Pinpoint the cell where the given text exists, returning its (x, y) midpoint coordinate. 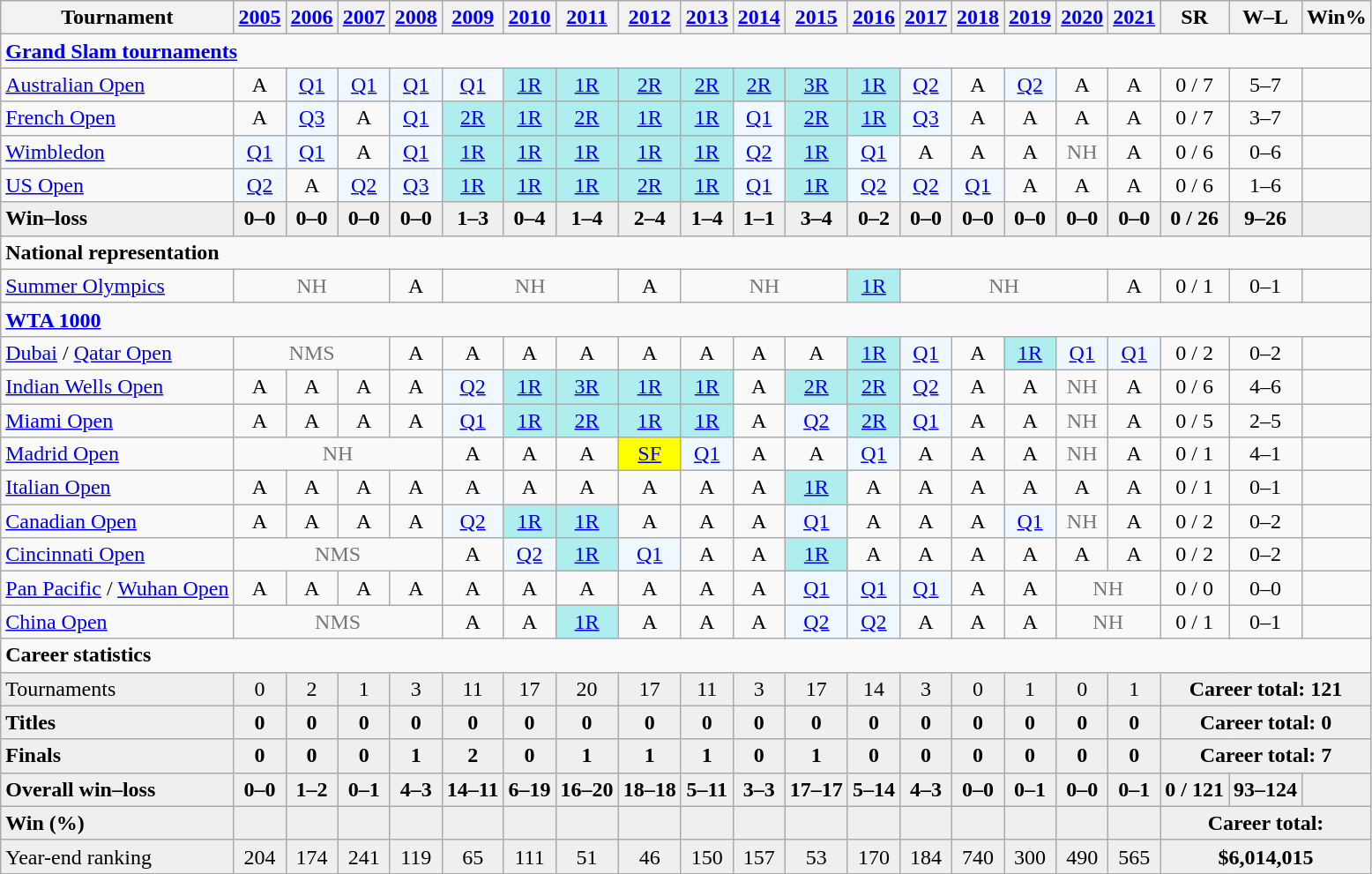
119 (416, 856)
174 (312, 856)
Finals (117, 756)
Italian Open (117, 488)
SF (649, 454)
65 (473, 856)
300 (1030, 856)
5–7 (1266, 85)
2005 (259, 18)
2010 (529, 18)
Pan Pacific / Wuhan Open (117, 588)
Win (%) (117, 823)
740 (979, 856)
Grand Slam tournaments (686, 51)
0 / 121 (1195, 789)
0 / 0 (1195, 588)
53 (816, 856)
0 / 26 (1195, 219)
2014 (758, 18)
Career total: (1266, 823)
2015 (816, 18)
170 (873, 856)
2013 (707, 18)
Madrid Open (117, 454)
111 (529, 856)
1–3 (473, 219)
Win–loss (117, 219)
2016 (873, 18)
Career total: 7 (1266, 756)
$6,014,015 (1266, 856)
204 (259, 856)
2019 (1030, 18)
Career total: 0 (1266, 722)
Career statistics (686, 655)
18–18 (649, 789)
2007 (363, 18)
1–2 (312, 789)
2006 (312, 18)
Wimbledon (117, 152)
3–4 (816, 219)
0–6 (1266, 152)
Dubai / Qatar Open (117, 353)
SR (1195, 18)
490 (1083, 856)
Australian Open (117, 85)
1–6 (1266, 185)
Cincinnati Open (117, 555)
4–6 (1266, 386)
14 (873, 689)
Career total: 121 (1266, 689)
Tournaments (117, 689)
2020 (1083, 18)
6–19 (529, 789)
2009 (473, 18)
16–20 (587, 789)
184 (926, 856)
2–5 (1266, 421)
3–7 (1266, 118)
46 (649, 856)
Year-end ranking (117, 856)
0–4 (529, 219)
Overall win–loss (117, 789)
WTA 1000 (686, 319)
Canadian Open (117, 521)
China Open (117, 622)
5–11 (707, 789)
5–14 (873, 789)
2012 (649, 18)
14–11 (473, 789)
4–1 (1266, 454)
2–4 (649, 219)
93–124 (1266, 789)
National representation (686, 252)
Titles (117, 722)
3–3 (758, 789)
2011 (587, 18)
Tournament (117, 18)
17–17 (816, 789)
W–L (1266, 18)
2021 (1134, 18)
51 (587, 856)
241 (363, 856)
Miami Open (117, 421)
2008 (416, 18)
1–1 (758, 219)
Summer Olympics (117, 286)
0 / 5 (1195, 421)
9–26 (1266, 219)
Indian Wells Open (117, 386)
157 (758, 856)
20 (587, 689)
2017 (926, 18)
French Open (117, 118)
2018 (979, 18)
US Open (117, 185)
565 (1134, 856)
Win% (1337, 18)
150 (707, 856)
